Provide the [x, y] coordinate of the cell's center where the given text is located.  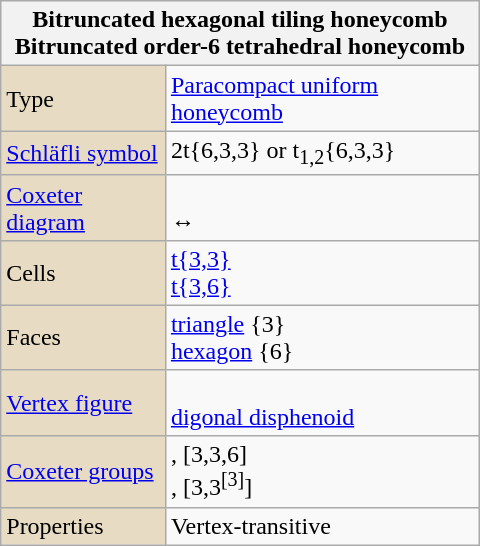
↔ [322, 208]
2t{6,3,3} or t1,2{6,3,3} [322, 153]
Vertex figure [84, 402]
, [3,3,6], [3,3[3]] [322, 471]
Schläfli symbol [84, 153]
Paracompact uniform honeycomb [322, 98]
Vertex-transitive [322, 526]
triangle {3}hexagon {6} [322, 338]
Bitruncated hexagonal tiling honeycombBitruncated order-6 tetrahedral honeycomb [240, 34]
Cells [84, 272]
Coxeter diagram [84, 208]
Type [84, 98]
Properties [84, 526]
Coxeter groups [84, 471]
Faces [84, 338]
digonal disphenoid [322, 402]
t{3,3} t{3,6} [322, 272]
